Determine the (X, Y) coordinate at the center of the cell enclosing the given text.  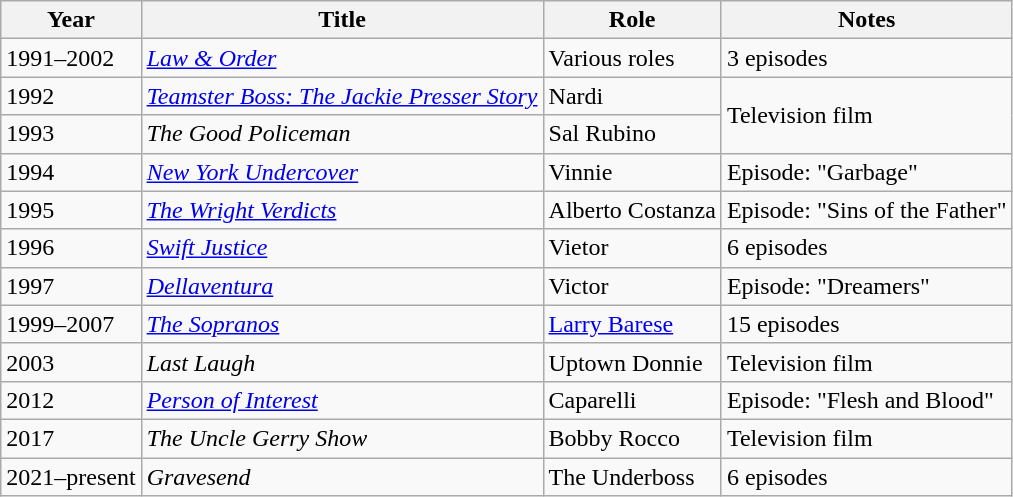
1997 (71, 286)
Gravesend (342, 477)
Teamster Boss: The Jackie Presser Story (342, 96)
Victor (632, 286)
1999–2007 (71, 324)
2003 (71, 362)
15 episodes (866, 324)
Episode: "Dreamers" (866, 286)
3 episodes (866, 58)
Dellaventura (342, 286)
Sal Rubino (632, 134)
Larry Barese (632, 324)
Uptown Donnie (632, 362)
1996 (71, 248)
New York Undercover (342, 172)
Last Laugh (342, 362)
Year (71, 20)
Caparelli (632, 400)
2017 (71, 438)
Episode: "Garbage" (866, 172)
The Uncle Gerry Show (342, 438)
Vinnie (632, 172)
1994 (71, 172)
Role (632, 20)
Person of Interest (342, 400)
Swift Justice (342, 248)
Title (342, 20)
1991–2002 (71, 58)
2021–present (71, 477)
1993 (71, 134)
Various roles (632, 58)
Nardi (632, 96)
Law & Order (342, 58)
Vietor (632, 248)
1992 (71, 96)
The Good Policeman (342, 134)
2012 (71, 400)
Alberto Costanza (632, 210)
Episode: "Flesh and Blood" (866, 400)
Notes (866, 20)
The Sopranos (342, 324)
The Underboss (632, 477)
Bobby Rocco (632, 438)
1995 (71, 210)
The Wright Verdicts (342, 210)
Episode: "Sins of the Father" (866, 210)
